Detect which cell encompasses the target text, then output its (X, Y) center coordinate. 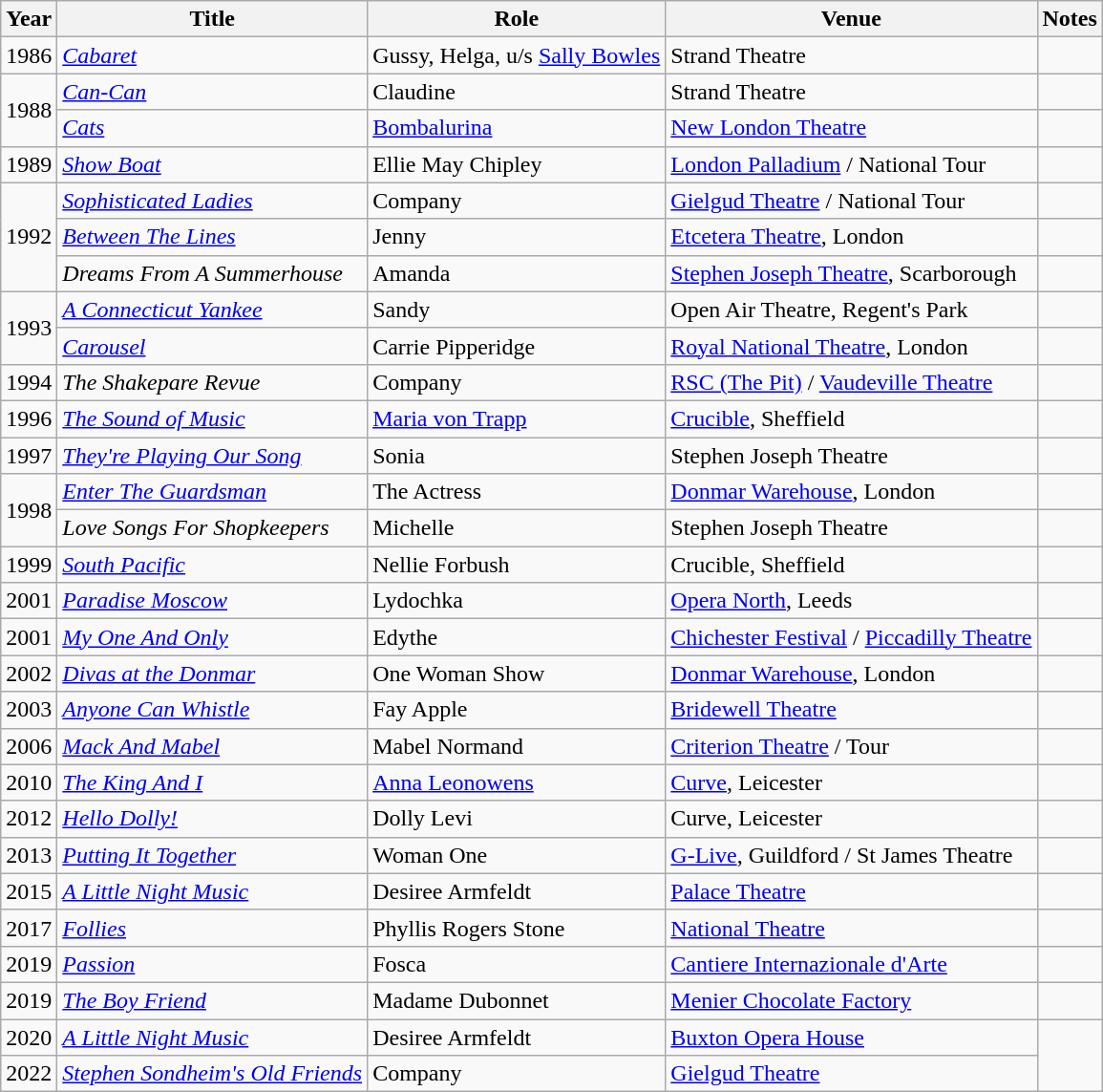
Cantiere Internazionale d'Arte (852, 964)
The Actress (517, 492)
Ellie May Chipley (517, 164)
Between The Lines (212, 237)
Dolly Levi (517, 819)
1989 (29, 164)
Nellie Forbush (517, 565)
Jenny (517, 237)
Notes (1070, 19)
Chichester Festival / Piccadilly Theatre (852, 637)
Passion (212, 964)
Sonia (517, 456)
Cats (212, 128)
Show Boat (212, 164)
2020 (29, 1037)
Opera North, Leeds (852, 601)
London Palladium / National Tour (852, 164)
Carrie Pipperidge (517, 346)
The King And I (212, 782)
Can-Can (212, 92)
Divas at the Donmar (212, 674)
Open Air Theatre, Regent's Park (852, 310)
A Connecticut Yankee (212, 310)
Amanda (517, 273)
Anyone Can Whistle (212, 710)
Etcetera Theatre, London (852, 237)
2013 (29, 855)
Mack And Mabel (212, 746)
1986 (29, 55)
Fosca (517, 964)
Stephen Joseph Theatre, Scarborough (852, 273)
1998 (29, 510)
G-Live, Guildford / St James Theatre (852, 855)
Cabaret (212, 55)
The Sound of Music (212, 418)
Bombalurina (517, 128)
1993 (29, 328)
2006 (29, 746)
Buxton Opera House (852, 1037)
Gielgud Theatre (852, 1074)
Menier Chocolate Factory (852, 1000)
Criterion Theatre / Tour (852, 746)
Edythe (517, 637)
Role (517, 19)
Sophisticated Ladies (212, 201)
Hello Dolly! (212, 819)
Putting It Together (212, 855)
National Theatre (852, 928)
Gielgud Theatre / National Tour (852, 201)
1996 (29, 418)
Fay Apple (517, 710)
Paradise Moscow (212, 601)
1999 (29, 565)
Madame Dubonnet (517, 1000)
2022 (29, 1074)
Claudine (517, 92)
1997 (29, 456)
The Boy Friend (212, 1000)
2012 (29, 819)
Bridewell Theatre (852, 710)
Anna Leonowens (517, 782)
Phyllis Rogers Stone (517, 928)
RSC (The Pit) / Vaudeville Theatre (852, 382)
Michelle (517, 528)
My One And Only (212, 637)
Stephen Sondheim's Old Friends (212, 1074)
Dreams From A Summerhouse (212, 273)
2015 (29, 891)
Royal National Theatre, London (852, 346)
2002 (29, 674)
Lydochka (517, 601)
South Pacific (212, 565)
Mabel Normand (517, 746)
1988 (29, 110)
2010 (29, 782)
2003 (29, 710)
1994 (29, 382)
Maria von Trapp (517, 418)
New London Theatre (852, 128)
2017 (29, 928)
1992 (29, 237)
Woman One (517, 855)
Title (212, 19)
Palace Theatre (852, 891)
One Woman Show (517, 674)
Sandy (517, 310)
Venue (852, 19)
Year (29, 19)
They're Playing Our Song (212, 456)
Enter The Guardsman (212, 492)
Love Songs For Shopkeepers (212, 528)
Carousel (212, 346)
Follies (212, 928)
The Shakepare Revue (212, 382)
Gussy, Helga, u/s Sally Bowles (517, 55)
